Search for the cell housing the specified text and yield its [X, Y] center coordinate. 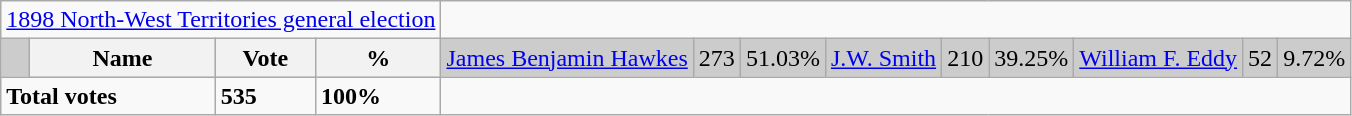
39.25% [1032, 58]
Vote [265, 58]
210 [966, 58]
William F. Eddy [1158, 58]
535 [265, 96]
100% [378, 96]
9.72% [1314, 58]
52 [1260, 58]
James Benjamin Hawkes [567, 58]
1898 North-West Territories general election [221, 20]
J.W. Smith [883, 58]
Name [123, 58]
% [378, 58]
Total votes [108, 96]
273 [716, 58]
51.03% [782, 58]
